Capture the cell that displays the provided text and extract its [X, Y] central coordinate. 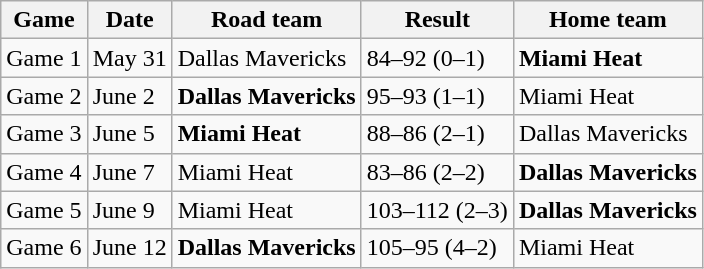
Road team [266, 20]
June 12 [130, 248]
Game 4 [44, 172]
105–95 (4–2) [437, 248]
May 31 [130, 58]
Game 1 [44, 58]
June 2 [130, 96]
June 7 [130, 172]
Game [44, 20]
June 5 [130, 134]
103–112 (2–3) [437, 210]
83–86 (2–2) [437, 172]
Result [437, 20]
Game 2 [44, 96]
Home team [608, 20]
June 9 [130, 210]
Game 5 [44, 210]
Game 3 [44, 134]
Date [130, 20]
95–93 (1–1) [437, 96]
Game 6 [44, 248]
88–86 (2–1) [437, 134]
84–92 (0–1) [437, 58]
